Provide the (X, Y) coordinate of the cell's center where the given text is located.  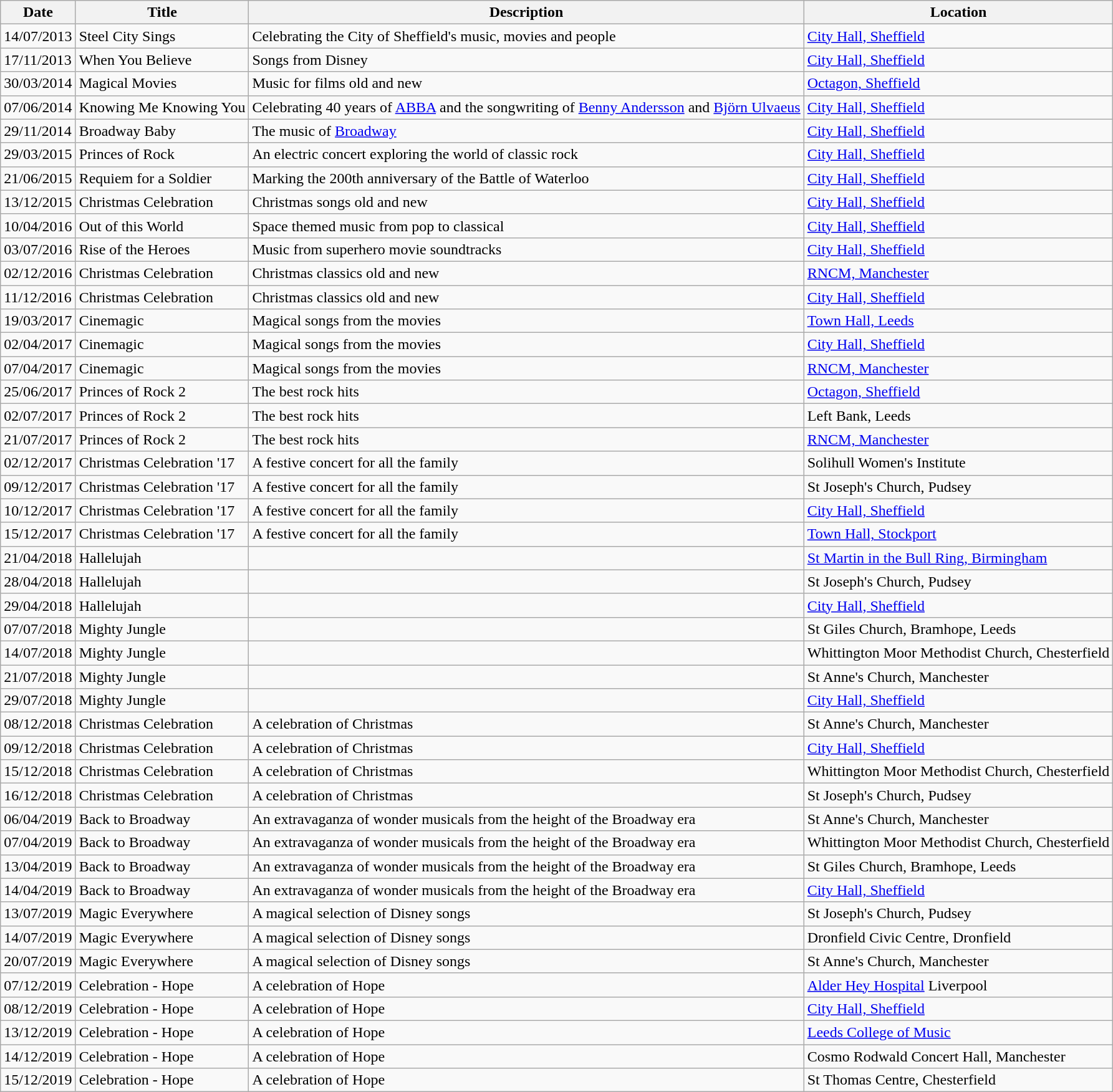
Dronfield Civic Centre, Dronfield (958, 937)
14/07/2019 (38, 937)
09/12/2017 (38, 487)
Rise of the Heroes (162, 249)
Alder Hey Hospital Liverpool (958, 985)
19/03/2017 (38, 321)
30/03/2014 (38, 84)
02/12/2016 (38, 273)
Leeds College of Music (958, 1032)
11/12/2016 (38, 297)
20/07/2019 (38, 961)
17/11/2013 (38, 60)
Requiem for a Soldier (162, 178)
Date (38, 12)
15/12/2018 (38, 772)
29/04/2018 (38, 605)
13/04/2019 (38, 866)
13/12/2019 (38, 1032)
09/12/2018 (38, 748)
St Martin in the Bull Ring, Birmingham (958, 558)
Title (162, 12)
St Thomas Centre, Chesterfield (958, 1080)
10/12/2017 (38, 510)
Left Bank, Leeds (958, 416)
13/07/2019 (38, 914)
29/11/2014 (38, 131)
Magical Movies (162, 84)
02/12/2017 (38, 463)
14/07/2013 (38, 36)
Celebrating 40 years of ABBA and the songwriting of Benny Andersson and Björn Ulvaeus (526, 107)
29/03/2015 (38, 155)
10/04/2016 (38, 226)
28/04/2018 (38, 582)
21/06/2015 (38, 178)
Songs from Disney (526, 60)
Music for films old and new (526, 84)
Marking the 200th anniversary of the Battle of Waterloo (526, 178)
08/12/2019 (38, 1008)
07/04/2019 (38, 843)
15/12/2019 (38, 1080)
07/06/2014 (38, 107)
07/12/2019 (38, 985)
03/07/2016 (38, 249)
08/12/2018 (38, 724)
07/04/2017 (38, 368)
02/07/2017 (38, 416)
Music from superhero movie soundtracks (526, 249)
Town Hall, Leeds (958, 321)
When You Believe (162, 60)
Christmas songs old and new (526, 202)
Knowing Me Knowing You (162, 107)
21/07/2018 (38, 676)
14/07/2018 (38, 653)
21/07/2017 (38, 439)
The music of Broadway (526, 131)
07/07/2018 (38, 629)
06/04/2019 (38, 819)
21/04/2018 (38, 558)
Broadway Baby (162, 131)
Location (958, 12)
Town Hall, Stockport (958, 534)
Space themed music from pop to classical (526, 226)
Solihull Women's Institute (958, 463)
Celebrating the City of Sheffield's music, movies and people (526, 36)
An electric concert exploring the world of classic rock (526, 155)
Cosmo Rodwald Concert Hall, Manchester (958, 1056)
29/07/2018 (38, 701)
14/12/2019 (38, 1056)
02/04/2017 (38, 345)
25/06/2017 (38, 392)
14/04/2019 (38, 890)
Princes of Rock (162, 155)
16/12/2018 (38, 795)
Out of this World (162, 226)
13/12/2015 (38, 202)
15/12/2017 (38, 534)
Steel City Sings (162, 36)
Description (526, 12)
